Determine the (x, y) coordinate at the center of the cell enclosing the given text.  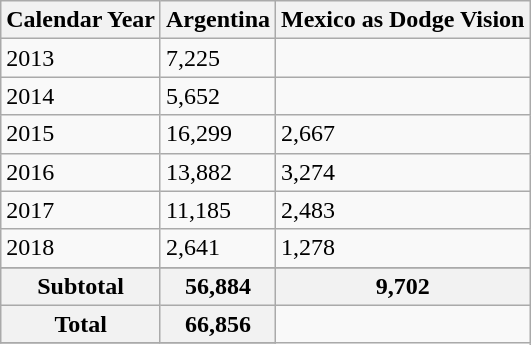
2014 (81, 96)
2,667 (403, 134)
16,299 (218, 134)
7,225 (218, 58)
Total (81, 324)
2017 (81, 210)
66,856 (218, 324)
Subtotal (81, 286)
Calendar Year (81, 20)
13,882 (218, 172)
2015 (81, 134)
2,641 (218, 248)
11,185 (218, 210)
1,278 (403, 248)
5,652 (218, 96)
2018 (81, 248)
2013 (81, 58)
3,274 (403, 172)
2016 (81, 172)
56,884 (218, 286)
Mexico as Dodge Vision (403, 20)
9,702 (403, 286)
2,483 (403, 210)
Argentina (218, 20)
